Return the (x, y) coordinate for the center point of the cell that contains the specified text.  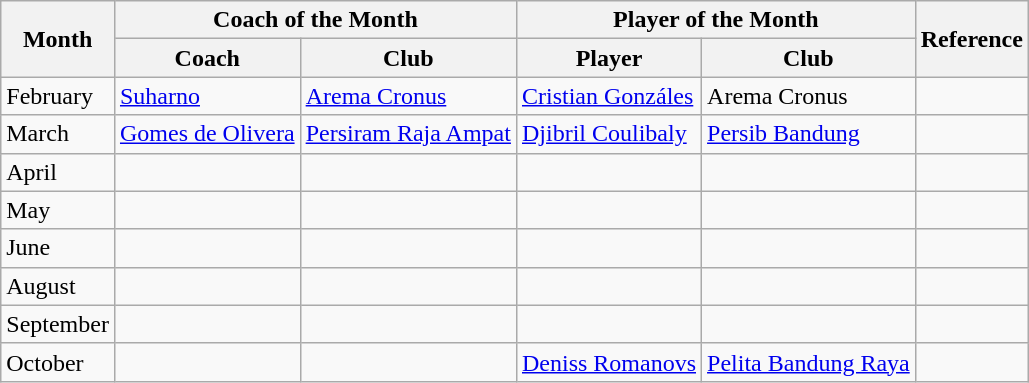
May (58, 210)
Player (608, 58)
Coach (207, 58)
Cristian Gonzáles (608, 96)
March (58, 134)
Pelita Bandung Raya (809, 362)
Month (58, 39)
August (58, 286)
April (58, 172)
Persiram Raja Ampat (408, 134)
September (58, 324)
Reference (972, 39)
June (58, 248)
Deniss Romanovs (608, 362)
October (58, 362)
Gomes de Olivera (207, 134)
Persib Bandung (809, 134)
Player of the Month (716, 20)
Djibril Coulibaly (608, 134)
February (58, 96)
Suharno (207, 96)
Coach of the Month (315, 20)
